Pinpoint the cell where the given text exists, returning its [X, Y] midpoint coordinate. 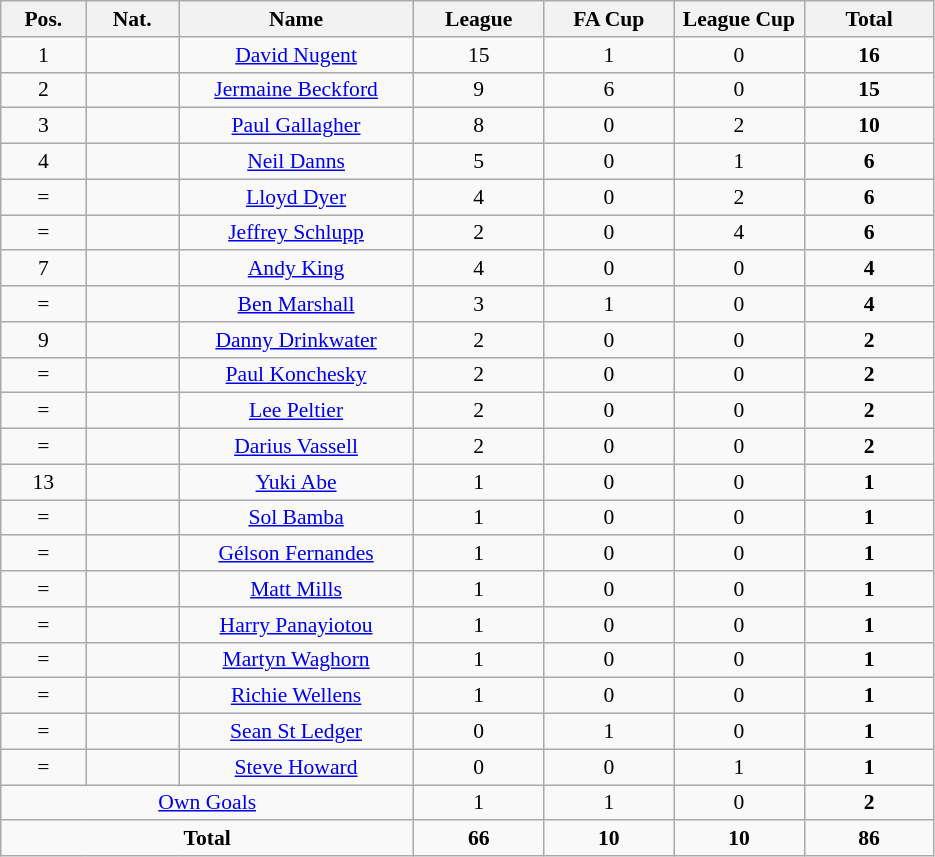
Martyn Waghorn [296, 660]
Jeffrey Schlupp [296, 233]
Sean St Ledger [296, 732]
86 [869, 839]
Lee Peltier [296, 411]
66 [479, 839]
Name [296, 19]
Own Goals [208, 803]
Pos. [44, 19]
David Nugent [296, 55]
FA Cup [609, 19]
Lloyd Dyer [296, 197]
13 [44, 482]
Sol Bamba [296, 518]
Paul Gallagher [296, 126]
Richie Wellens [296, 696]
Neil Danns [296, 162]
Yuki Abe [296, 482]
Andy King [296, 269]
Gélson Fernandes [296, 554]
16 [869, 55]
7 [44, 269]
Danny Drinkwater [296, 340]
Ben Marshall [296, 304]
League Cup [739, 19]
8 [479, 126]
Paul Konchesky [296, 375]
5 [479, 162]
Steve Howard [296, 767]
League [479, 19]
Harry Panayiotou [296, 625]
Jermaine Beckford [296, 90]
Matt Mills [296, 589]
Darius Vassell [296, 447]
Nat. [132, 19]
